Return [X, Y] of the center of cell containing provided text 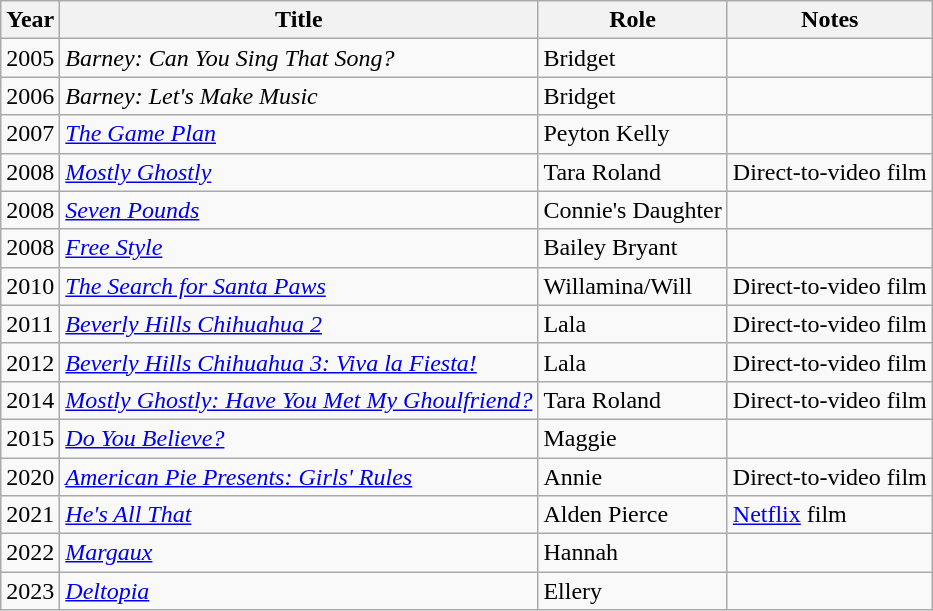
2011 [30, 324]
He's All That [299, 515]
Netflix film [830, 515]
The Search for Santa Paws [299, 286]
Annie [632, 477]
Do You Believe? [299, 438]
Bailey Bryant [632, 248]
2022 [30, 553]
2023 [30, 591]
Alden Pierce [632, 515]
Margaux [299, 553]
Year [30, 20]
Barney: Can You Sing That Song? [299, 58]
2010 [30, 286]
Barney: Let's Make Music [299, 96]
Deltopia [299, 591]
2020 [30, 477]
Ellery [632, 591]
2006 [30, 96]
Title [299, 20]
Mostly Ghostly: Have You Met My Ghoulfriend? [299, 400]
Beverly Hills Chihuahua 3: Viva la Fiesta! [299, 362]
Maggie [632, 438]
Willamina/Will [632, 286]
Seven Pounds [299, 210]
2012 [30, 362]
2007 [30, 134]
Connie's Daughter [632, 210]
2014 [30, 400]
Peyton Kelly [632, 134]
Free Style [299, 248]
Mostly Ghostly [299, 172]
Notes [830, 20]
2015 [30, 438]
Role [632, 20]
2021 [30, 515]
Beverly Hills Chihuahua 2 [299, 324]
Hannah [632, 553]
2005 [30, 58]
The Game Plan [299, 134]
American Pie Presents: Girls' Rules [299, 477]
